Output the [x, y] coordinate of the center of the cell containing the given text.  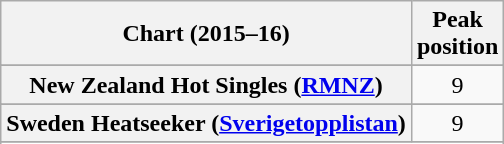
Peakposition [457, 34]
New Zealand Hot Singles (RMNZ) [206, 85]
Sweden Heatseeker (Sverigetopplistan) [206, 123]
Chart (2015–16) [206, 34]
